Provide the (x, y) coordinate of the cell's center where the given text is located.  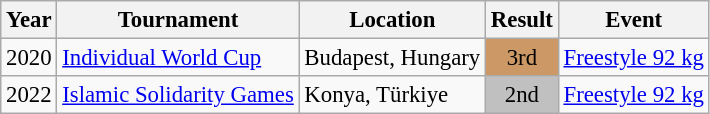
Event (634, 20)
Islamic Solidarity Games (178, 95)
2022 (29, 95)
Result (522, 20)
3rd (522, 58)
2020 (29, 58)
2nd (522, 95)
Konya, Türkiye (392, 95)
Individual World Cup (178, 58)
Tournament (178, 20)
Location (392, 20)
Year (29, 20)
Budapest, Hungary (392, 58)
